Output the [x, y] coordinate of the center of the cell containing the given text.  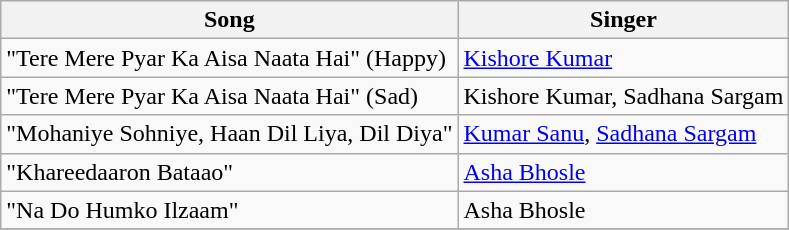
"Na Do Humko Ilzaam" [230, 210]
"Khareedaaron Bataao" [230, 172]
Singer [624, 20]
"Tere Mere Pyar Ka Aisa Naata Hai" (Sad) [230, 96]
"Tere Mere Pyar Ka Aisa Naata Hai" (Happy) [230, 58]
Kishore Kumar, Sadhana Sargam [624, 96]
Song [230, 20]
"Mohaniye Sohniye, Haan Dil Liya, Dil Diya" [230, 134]
Kumar Sanu, Sadhana Sargam [624, 134]
Kishore Kumar [624, 58]
